Scan for the cell matching the given text and deliver its [X, Y] coordinate at center. 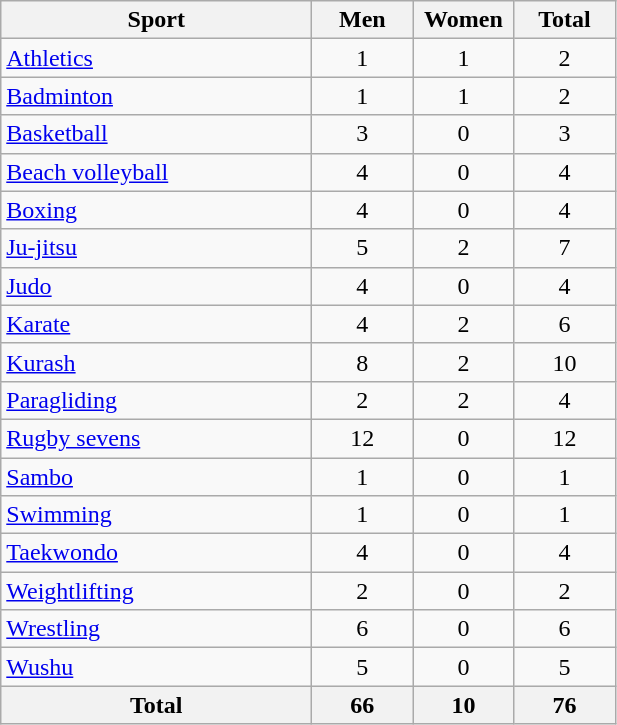
Swimming [156, 515]
Paragliding [156, 400]
8 [362, 362]
Wushu [156, 667]
Weightlifting [156, 591]
66 [362, 705]
Boxing [156, 210]
Beach volleyball [156, 172]
Women [464, 20]
Sport [156, 20]
Ju-jitsu [156, 248]
7 [564, 248]
Men [362, 20]
Kurash [156, 362]
Wrestling [156, 629]
Taekwondo [156, 553]
Karate [156, 324]
Badminton [156, 96]
Judo [156, 286]
Athletics [156, 58]
76 [564, 705]
Sambo [156, 477]
Rugby sevens [156, 438]
Basketball [156, 134]
